Find where the given text appears and provide that cell's center as [X, Y] coordinate. 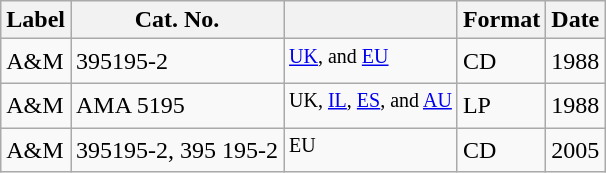
Label [36, 20]
LP [501, 106]
395195-2 [176, 62]
2005 [576, 150]
Date [576, 20]
UK, IL, ES, and AU [371, 106]
UK, and EU [371, 62]
EU [371, 150]
AMA 5195 [176, 106]
Format [501, 20]
395195-2, 395 195-2 [176, 150]
Cat. No. [176, 20]
